For the text-containing cell, return its midpoint in (x, y) coordinate format. 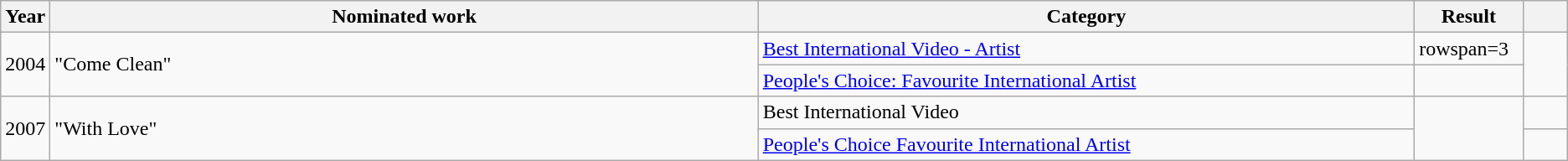
Year (25, 17)
2007 (25, 128)
Category (1086, 17)
People's Choice: Favourite International Artist (1086, 80)
Result (1469, 17)
"Come Clean" (404, 65)
Nominated work (404, 17)
2004 (25, 65)
Best International Video - Artist (1086, 49)
"With Love" (404, 128)
Best International Video (1086, 112)
rowspan=3 (1469, 49)
People's Choice Favourite International Artist (1086, 144)
